For the text-containing cell, return its midpoint in (x, y) coordinate format. 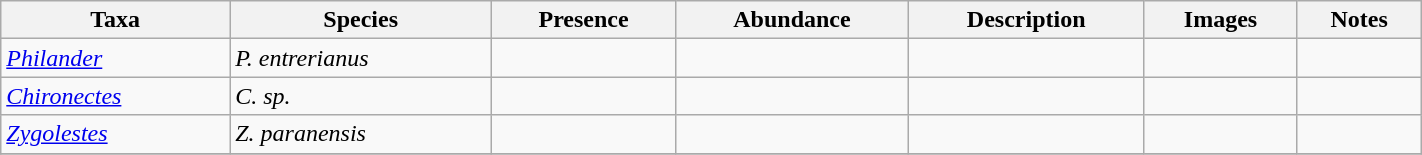
Abundance (792, 20)
Images (1220, 20)
Species (361, 20)
Notes (1359, 20)
Philander (116, 58)
Zygolestes (116, 134)
Chironectes (116, 96)
C. sp. (361, 96)
Z. paranensis (361, 134)
Description (1026, 20)
P. entrerianus (361, 58)
Taxa (116, 20)
Presence (584, 20)
